For the text-containing cell, return its midpoint in [x, y] coordinate format. 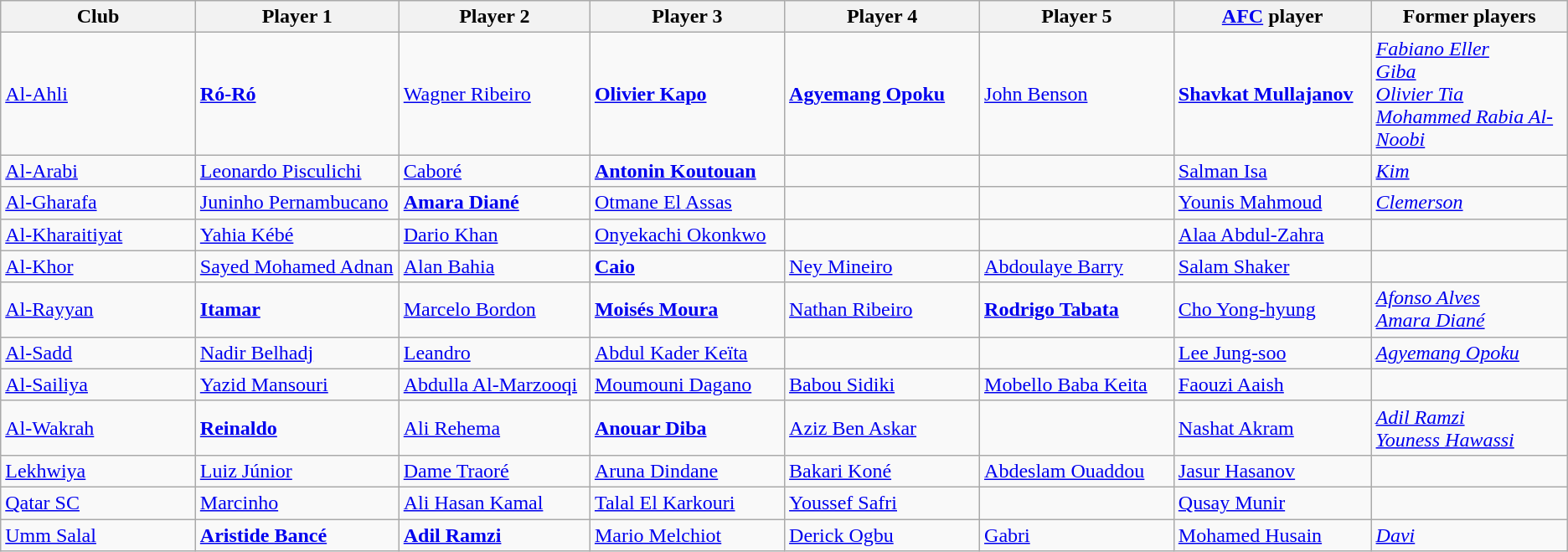
Lekhwiya [99, 471]
Al-Arabi [99, 171]
Al-Gharafa [99, 203]
Qusay Munir [1272, 503]
Caio [687, 266]
Fabiano Eller Giba Olivier Tia Mohammed Rabia Al-Noobi [1469, 94]
Shavkat Mullajanov [1272, 94]
Afonso Alves Amara Diané [1469, 310]
Mobello Baba Keita [1077, 384]
Yazid Mansouri [297, 384]
Rodrigo Tabata [1077, 310]
Itamar [297, 310]
Ali Hasan Kamal [494, 503]
Leonardo Pisculichi [297, 171]
Babou Sidiki [883, 384]
Nashat Akram [1272, 427]
Player 5 [1077, 17]
Anouar Diba [687, 427]
Juninho Pernambucano [297, 203]
Salman Isa [1272, 171]
Yahia Kébé [297, 235]
Adil Ramzi Youness Hawassi [1469, 427]
Al-Ahli [99, 94]
Lee Jung-soo [1272, 353]
Al-Rayyan [99, 310]
Ali Rehema [494, 427]
Player 3 [687, 17]
Antonin Koutouan [687, 171]
Wagner Ribeiro [494, 94]
Al-Khor [99, 266]
Moisés Moura [687, 310]
Ró-Ró [297, 94]
Former players [1469, 17]
Nathan Ribeiro [883, 310]
Abdulla Al-Marzooqi [494, 384]
Aruna Dindane [687, 471]
Al-Sadd [99, 353]
Player 1 [297, 17]
Jasur Hasanov [1272, 471]
Al-Sailiya [99, 384]
Onyekachi Okonkwo [687, 235]
Olivier Kapo [687, 94]
Clemerson [1469, 203]
Younis Mahmoud [1272, 203]
Dame Traoré [494, 471]
John Benson [1077, 94]
Adil Ramzi [494, 535]
Alaa Abdul-Zahra [1272, 235]
Davi [1469, 535]
Cho Yong-hyung [1272, 310]
AFC player [1272, 17]
Salam Shaker [1272, 266]
Al-Kharaitiyat [99, 235]
Dario Khan [494, 235]
Gabri [1077, 535]
Aziz Ben Askar [883, 427]
Luiz Júnior [297, 471]
Caboré [494, 171]
Bakari Koné [883, 471]
Qatar SC [99, 503]
Al-Wakrah [99, 427]
Umm Salal [99, 535]
Derick Ogbu [883, 535]
Leandro [494, 353]
Abdul Kader Keïta [687, 353]
Talal El Karkouri [687, 503]
Moumouni Dagano [687, 384]
Mario Melchiot [687, 535]
Club [99, 17]
Faouzi Aaish [1272, 384]
Abdeslam Ouaddou [1077, 471]
Player 2 [494, 17]
Kim [1469, 171]
Amara Diané [494, 203]
Aristide Bancé [297, 535]
Marcelo Bordon [494, 310]
Marcinho [297, 503]
Reinaldo [297, 427]
Abdoulaye Barry [1077, 266]
Nadir Belhadj [297, 353]
Alan Bahia [494, 266]
Otmane El Assas [687, 203]
Mohamed Husain [1272, 535]
Youssef Safri [883, 503]
Sayed Mohamed Adnan [297, 266]
Player 4 [883, 17]
Ney Mineiro [883, 266]
